Determine the (X, Y) coordinate at the center of the cell enclosing the given text.  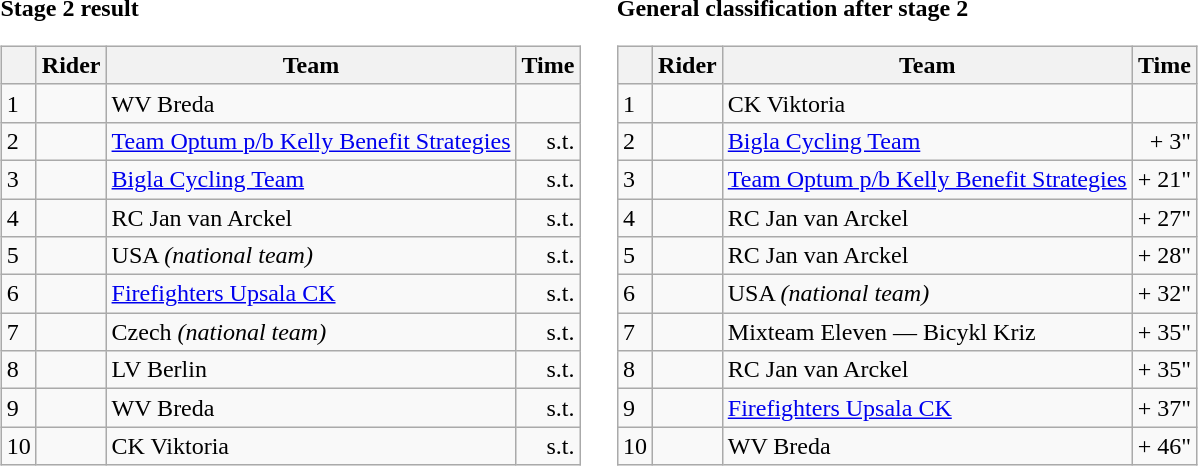
+ 27" (1164, 217)
+ 46" (1164, 446)
Mixteam Eleven — Bicykl Kriz (927, 332)
+ 37" (1164, 408)
LV Berlin (311, 370)
+ 28" (1164, 256)
+ 3" (1164, 141)
Czech (national team) (311, 332)
+ 21" (1164, 179)
+ 32" (1164, 294)
